Return [X, Y] of the center of cell containing provided text 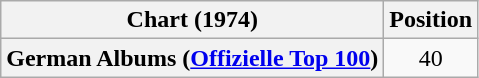
Chart (1974) [192, 20]
Position [431, 20]
German Albums (Offizielle Top 100) [192, 58]
40 [431, 58]
